Search for the cell housing the specified text and yield its [x, y] center coordinate. 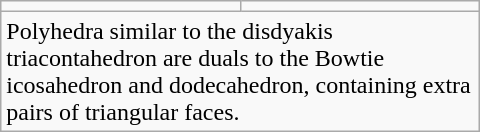
Polyhedra similar to the disdyakis triacontahedron are duals to the Bowtie icosahedron and dodecahedron, containing extra pairs of triangular faces. [240, 72]
